Detect which cell encompasses the target text, then output its (X, Y) center coordinate. 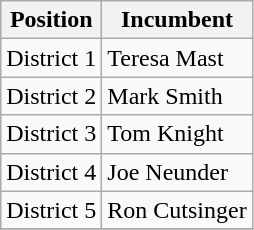
Tom Knight (177, 134)
District 1 (52, 58)
District 5 (52, 210)
Teresa Mast (177, 58)
District 2 (52, 96)
Ron Cutsinger (177, 210)
District 4 (52, 172)
District 3 (52, 134)
Joe Neunder (177, 172)
Position (52, 20)
Incumbent (177, 20)
Mark Smith (177, 96)
